For the text-containing cell, return its midpoint in [x, y] coordinate format. 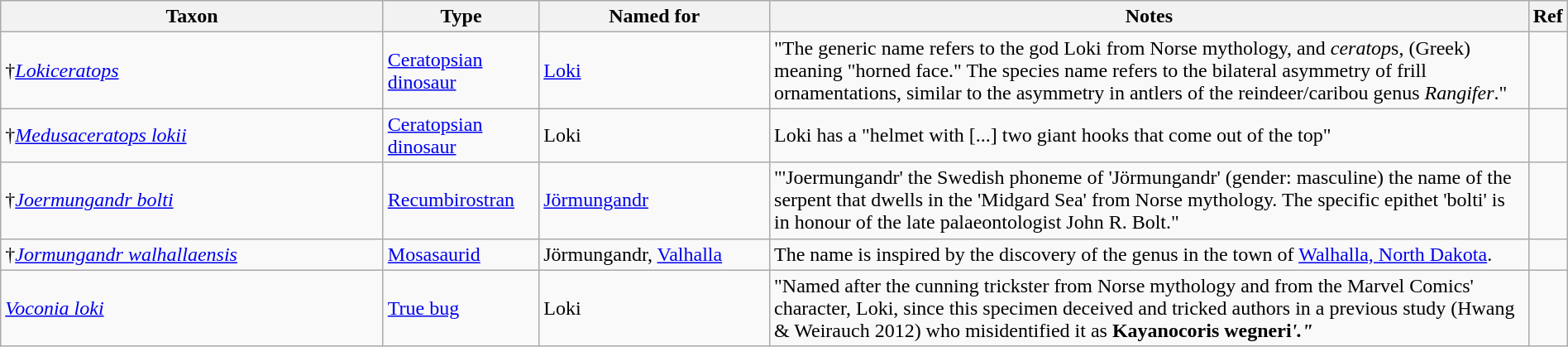
†Joermungandr bolti [192, 200]
Voconia loki [192, 308]
Recumbirostran [461, 200]
Loki has a "helmet with [...] two giant hooks that come out of the top" [1150, 136]
Ref [1548, 17]
The name is inspired by the discovery of the genus in the town of Walhalla, North Dakota. [1150, 254]
True bug [461, 308]
Type [461, 17]
†Jormungandr walhallaensis [192, 254]
Taxon [192, 17]
Jörmungandr, Valhalla [655, 254]
†Lokiceratops [192, 70]
Mosasaurid [461, 254]
Named for [655, 17]
Notes [1150, 17]
†Medusaceratops lokii [192, 136]
Jörmungandr [655, 200]
